For the text-containing cell, return its midpoint in [X, Y] coordinate format. 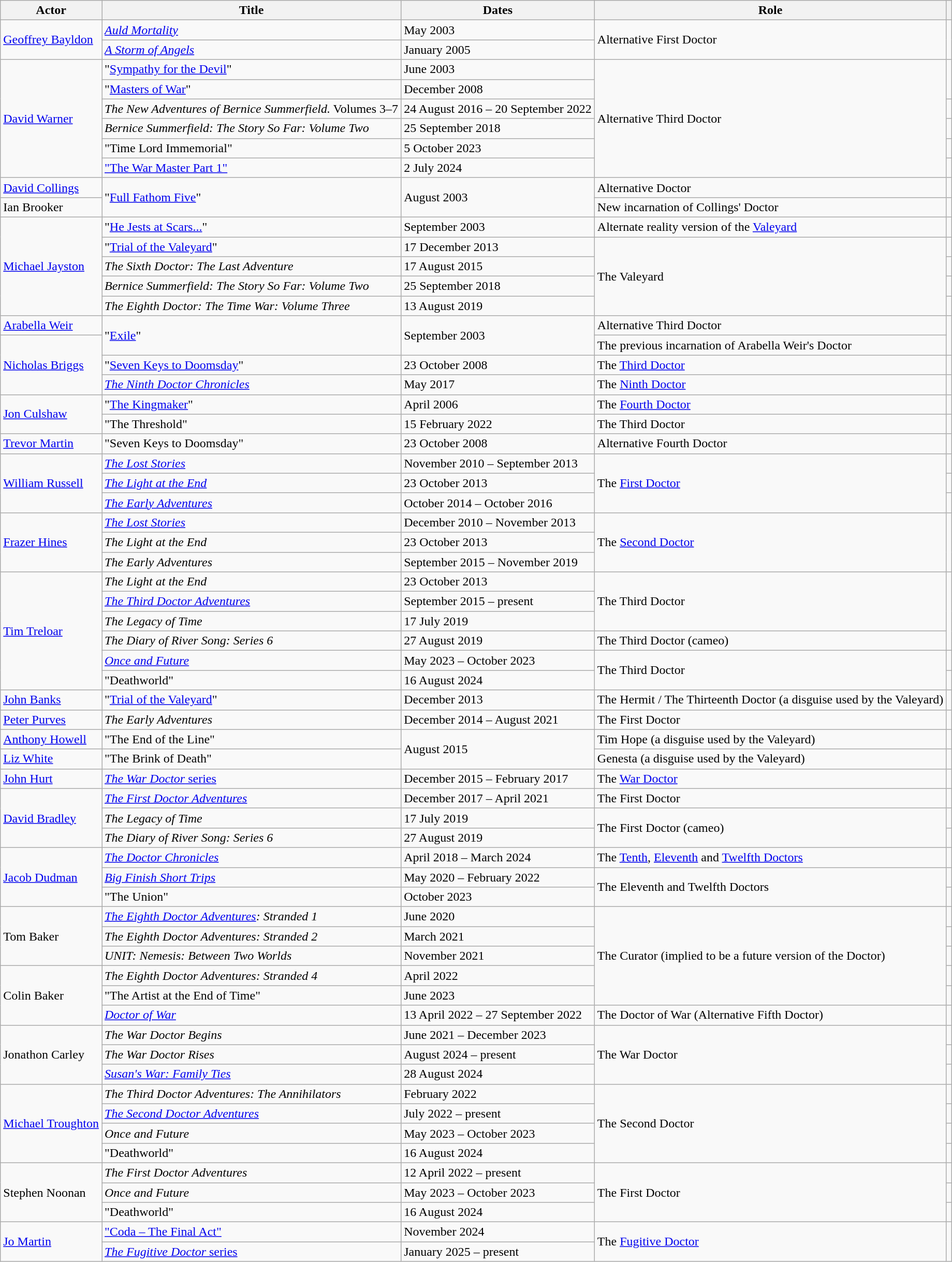
The Doctor of War (Alternative Fifth Doctor) [770, 1015]
"The Brink of Death" [251, 759]
David Warner [51, 119]
Tom Baker [51, 936]
April 2022 [498, 976]
The Curator (implied to be a future version of the Doctor) [770, 956]
Susan's War: Family Ties [251, 1074]
October 2014 – October 2016 [498, 503]
15 February 2022 [498, 424]
The Eighth Doctor: The Time War: Volume Three [251, 306]
Jon Culshaw [51, 414]
Ian Brooker [51, 207]
"Coda – The Final Act" [251, 1232]
December 2010 – November 2013 [498, 522]
The Third Doctor Adventures [251, 601]
24 August 2016 – 20 September 2022 [498, 109]
John Hurt [51, 779]
Trevor Martin [51, 444]
The Fourth Doctor [770, 404]
Auld Mortality [251, 30]
The New Adventures of Bernice Summerfield. Volumes 3–7 [251, 109]
Michael Jayston [51, 266]
John Banks [51, 700]
Arabella Weir [51, 326]
December 2013 [498, 700]
August 2003 [498, 197]
The Third Doctor (cameo) [770, 641]
"Time Lord Immemorial" [251, 148]
"The Kingmaker" [251, 404]
The Eleventh and Twelfth Doctors [770, 887]
Anthony Howell [51, 739]
August 2024 – present [498, 1054]
The Ninth Doctor Chronicles [251, 385]
Dates [498, 10]
December 2014 – August 2021 [498, 720]
The Doctor Chronicles [251, 857]
The Fugitive Doctor series [251, 1252]
UNIT: Nemesis: Between Two Worlds [251, 956]
David Bradley [51, 818]
The Second Doctor Adventures [251, 1113]
Michael Troughton [51, 1123]
Tim Treloar [51, 631]
Alternative Fourth Doctor [770, 444]
"Exile" [251, 335]
Stephen Noonan [51, 1192]
The Ninth Doctor [770, 385]
12 April 2022 – present [498, 1172]
Title [251, 10]
The Eighth Doctor Adventures: Stranded 2 [251, 936]
The Valeyard [770, 276]
May 2003 [498, 30]
Jacob Dudman [51, 877]
Frazer Hines [51, 542]
April 2006 [498, 404]
13 April 2022 – 27 September 2022 [498, 1015]
The previous incarnation of Arabella Weir's Doctor [770, 345]
The Tenth, Eleventh and Twelfth Doctors [770, 857]
Alternative Doctor [770, 187]
Role [770, 10]
"Full Fathom Five" [251, 197]
Jonathon Carley [51, 1054]
January 2005 [498, 50]
Alternate reality version of the Valeyard [770, 227]
January 2025 – present [498, 1252]
"The War Master Part 1" [251, 168]
June 2023 [498, 995]
December 2017 – April 2021 [498, 798]
"Masters of War" [251, 89]
Jo Martin [51, 1242]
The Third Doctor Adventures: The Annihilators [251, 1094]
The War Doctor Rises [251, 1054]
Tim Hope (a disguise used by the Valeyard) [770, 739]
Actor [51, 10]
2 July 2024 [498, 168]
Geoffrey Bayldon [51, 40]
June 2020 [498, 917]
April 2018 – March 2024 [498, 857]
June 2021 – December 2023 [498, 1035]
February 2022 [498, 1094]
"The Artist at the End of Time" [251, 995]
Colin Baker [51, 995]
Big Finish Short Trips [251, 877]
September 2015 – November 2019 [498, 562]
The War Doctor Begins [251, 1035]
The War Doctor series [251, 779]
August 2015 [498, 749]
November 2010 – September 2013 [498, 463]
Nicholas Briggs [51, 365]
"The Union" [251, 897]
May 2020 – February 2022 [498, 877]
The Sixth Doctor: The Last Adventure [251, 267]
28 August 2024 [498, 1074]
A Storm of Angels [251, 50]
The Fugitive Doctor [770, 1242]
September 2015 – present [498, 601]
November 2024 [498, 1232]
Alternative First Doctor [770, 40]
William Russell [51, 483]
The First Doctor (cameo) [770, 828]
July 2022 – present [498, 1113]
Genesta (a disguise used by the Valeyard) [770, 759]
The Eighth Doctor Adventures: Stranded 4 [251, 976]
"The Threshold" [251, 424]
December 2015 – February 2017 [498, 779]
Liz White [51, 759]
"He Jests at Scars..." [251, 227]
March 2021 [498, 936]
"Sympathy for the Devil" [251, 69]
May 2017 [498, 385]
The Eighth Doctor Adventures: Stranded 1 [251, 917]
New incarnation of Collings' Doctor [770, 207]
October 2023 [498, 897]
November 2021 [498, 956]
Doctor of War [251, 1015]
June 2003 [498, 69]
13 August 2019 [498, 306]
17 December 2013 [498, 247]
Peter Purves [51, 720]
David Collings [51, 187]
17 August 2015 [498, 267]
"The End of the Line" [251, 739]
December 2008 [498, 89]
5 October 2023 [498, 148]
The Hermit / The Thirteenth Doctor (a disguise used by the Valeyard) [770, 700]
